Output the [x, y] coordinate of the center of the cell containing the given text.  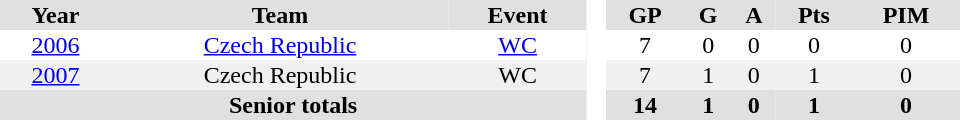
14 [646, 105]
GP [646, 15]
Senior totals [293, 105]
2006 [56, 45]
Year [56, 15]
Team [280, 15]
Event [518, 15]
G [708, 15]
PIM [906, 15]
A [754, 15]
Pts [814, 15]
2007 [56, 75]
